Identify which cell holds the provided text, then report its (X, Y) central coordinate. 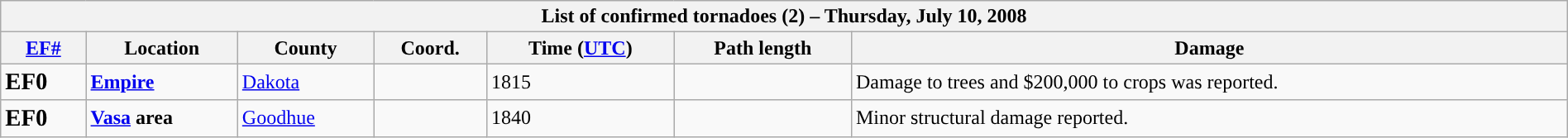
Vasa area (162, 118)
County (305, 48)
Time (UTC) (581, 48)
Damage (1209, 48)
Dakota (305, 82)
Coord. (430, 48)
Damage to trees and $200,000 to crops was reported. (1209, 82)
Empire (162, 82)
1840 (581, 118)
EF# (43, 48)
Location (162, 48)
1815 (581, 82)
Path length (762, 48)
Minor structural damage reported. (1209, 118)
List of confirmed tornadoes (2) – Thursday, July 10, 2008 (784, 17)
Goodhue (305, 118)
